Return (x, y) of the center of cell containing provided text 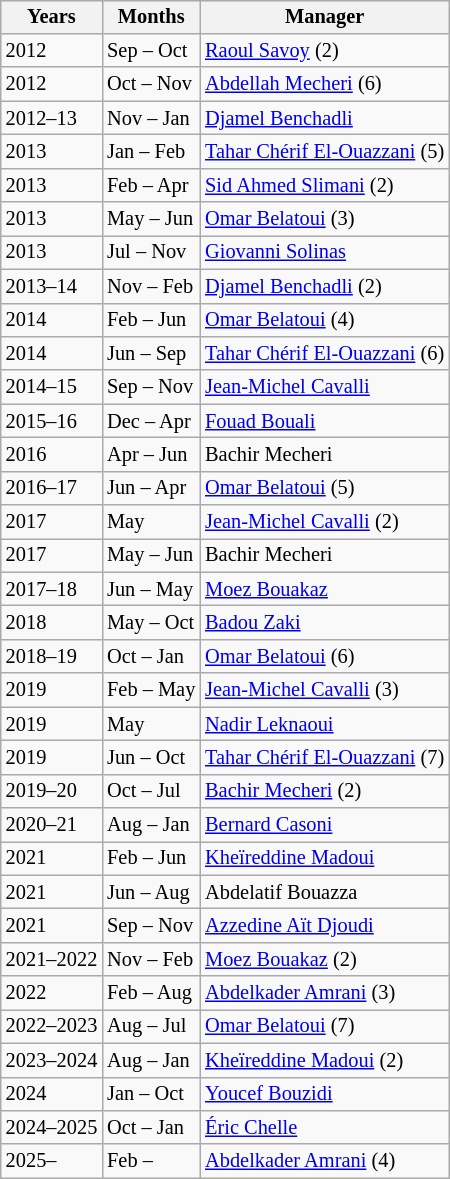
Jul – Nov (151, 253)
Moez Bouakaz (2) (324, 960)
Manager (324, 17)
Youcef Bouzidi (324, 1094)
Bachir Mecheri (2) (324, 791)
Jan – Feb (151, 152)
Nov – Jan (151, 118)
2016–17 (52, 488)
Badou Zaki (324, 623)
Tahar Chérif El-Ouazzani (7) (324, 758)
Jun – Aug (151, 892)
Jean-Michel Cavalli (3) (324, 690)
Abdelatif Bouazza (324, 892)
Omar Belatoui (4) (324, 320)
Kheïreddine Madoui (324, 859)
Jun – Sep (151, 354)
Feb – (151, 1161)
Omar Belatoui (5) (324, 488)
Djamel Benchadli (2) (324, 286)
Feb – May (151, 690)
2022–2023 (52, 1027)
Azzedine Aït Djoudi (324, 926)
2018–19 (52, 657)
Jun – May (151, 589)
Years (52, 17)
Djamel Benchadli (324, 118)
2022 (52, 993)
Raoul Savoy (2) (324, 51)
Éric Chelle (324, 1128)
Moez Bouakaz (324, 589)
Jun – Apr (151, 488)
2016 (52, 455)
Sid Ahmed Slimani (2) (324, 185)
Jan – Oct (151, 1094)
Omar Belatoui (7) (324, 1027)
2020–21 (52, 825)
Abdellah Mecheri (6) (324, 84)
Kheïreddine Madoui (2) (324, 1060)
2019–20 (52, 791)
Giovanni Solinas (324, 253)
2025– (52, 1161)
2015–16 (52, 421)
May – Oct (151, 623)
2024–2025 (52, 1128)
Jun – Oct (151, 758)
Jean-Michel Cavalli (324, 387)
Months (151, 17)
2017–18 (52, 589)
Jean-Michel Cavalli (2) (324, 522)
2013–14 (52, 286)
2018 (52, 623)
Nadir Leknaoui (324, 724)
Feb – Apr (151, 185)
Oct – Nov (151, 84)
2021–2022 (52, 960)
Abdelkader Amrani (3) (324, 993)
Tahar Chérif El-Ouazzani (5) (324, 152)
Apr – Jun (151, 455)
2014–15 (52, 387)
Abdelkader Amrani (4) (324, 1161)
Omar Belatoui (6) (324, 657)
Oct – Jul (151, 791)
Feb – Aug (151, 993)
Bernard Casoni (324, 825)
Fouad Bouali (324, 421)
Dec – Apr (151, 421)
Aug – Jul (151, 1027)
Sep – Oct (151, 51)
2012–13 (52, 118)
2023–2024 (52, 1060)
Tahar Chérif El-Ouazzani (6) (324, 354)
Omar Belatoui (3) (324, 219)
2024 (52, 1094)
